From the cell containing the given text, extract its center point as (x, y) coordinate. 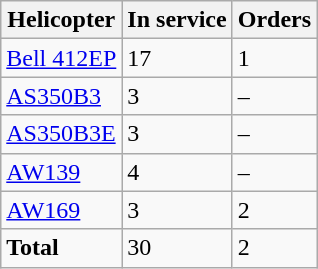
4 (177, 172)
AW169 (62, 210)
AS350B3E (62, 134)
17 (177, 58)
Total (62, 248)
Orders (274, 20)
AS350B3 (62, 96)
1 (274, 58)
AW139 (62, 172)
In service (177, 20)
Bell 412EP (62, 58)
Helicopter (62, 20)
30 (177, 248)
